Scan for the cell matching the given text and deliver its [X, Y] coordinate at center. 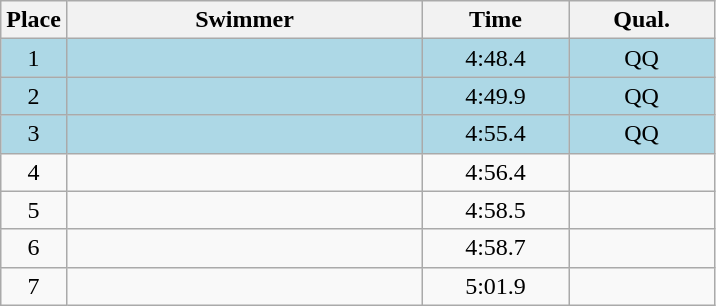
5 [34, 210]
Place [34, 20]
2 [34, 96]
7 [34, 286]
5:01.9 [496, 286]
6 [34, 248]
Qual. [642, 20]
4:58.5 [496, 210]
3 [34, 134]
Time [496, 20]
4:55.4 [496, 134]
Swimmer [244, 20]
4 [34, 172]
1 [34, 58]
4:49.9 [496, 96]
4:56.4 [496, 172]
4:58.7 [496, 248]
4:48.4 [496, 58]
